Provide the (X, Y) coordinate of the cell's center where the given text is located.  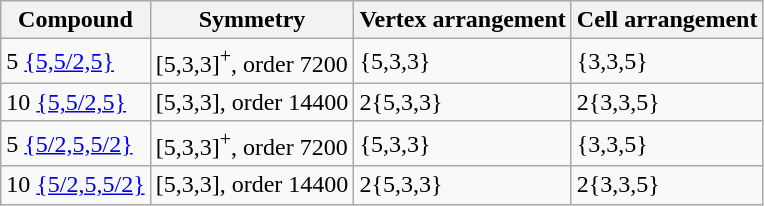
10 {5/2,5,5/2} (76, 185)
Cell arrangement (667, 20)
5 {5,5/2,5} (76, 62)
Compound (76, 20)
Symmetry (252, 20)
5 {5/2,5,5/2} (76, 144)
10 {5,5/2,5} (76, 102)
Vertex arrangement (462, 20)
